Extract the [X, Y] coordinate from the center of the cell holding the provided text.  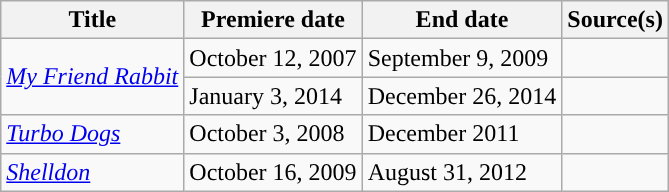
December 2011 [462, 134]
October 3, 2008 [273, 134]
Premiere date [273, 20]
My Friend Rabbit [92, 77]
October 16, 2009 [273, 172]
September 9, 2009 [462, 58]
January 3, 2014 [273, 96]
Turbo Dogs [92, 134]
Title [92, 20]
Shelldon [92, 172]
End date [462, 20]
August 31, 2012 [462, 172]
December 26, 2014 [462, 96]
October 12, 2007 [273, 58]
Source(s) [616, 20]
